Return the (X, Y) coordinate for the center point of the cell that contains the specified text.  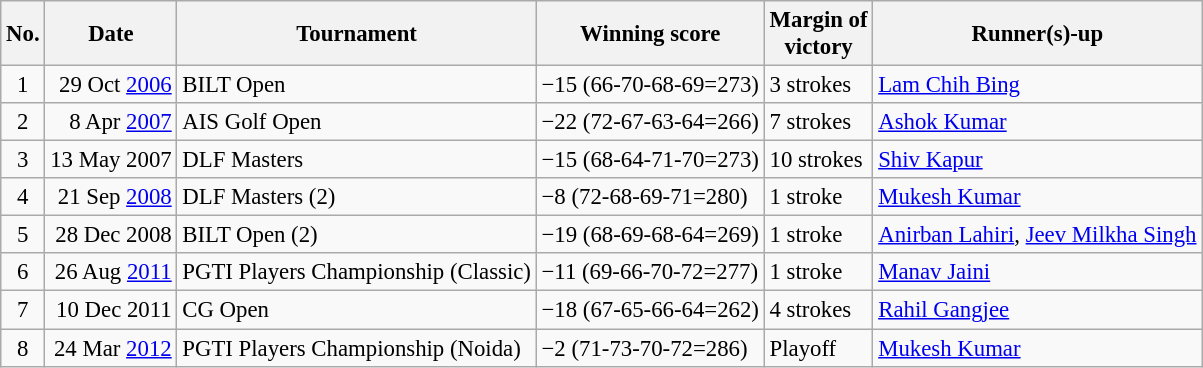
1 (23, 85)
Runner(s)-up (1038, 34)
BILT Open (2) (356, 235)
Ashok Kumar (1038, 122)
Playoff (818, 348)
28 Dec 2008 (111, 235)
CG Open (356, 310)
4 (23, 197)
5 (23, 235)
Date (111, 34)
10 Dec 2011 (111, 310)
10 strokes (818, 160)
13 May 2007 (111, 160)
Winning score (650, 34)
Tournament (356, 34)
4 strokes (818, 310)
−18 (67-65-66-64=262) (650, 310)
3 (23, 160)
AIS Golf Open (356, 122)
Anirban Lahiri, Jeev Milkha Singh (1038, 235)
PGTI Players Championship (Noida) (356, 348)
−15 (66-70-68-69=273) (650, 85)
8 Apr 2007 (111, 122)
26 Aug 2011 (111, 273)
24 Mar 2012 (111, 348)
Margin ofvictory (818, 34)
DLF Masters (356, 160)
7 (23, 310)
DLF Masters (2) (356, 197)
Rahil Gangjee (1038, 310)
21 Sep 2008 (111, 197)
Lam Chih Bing (1038, 85)
−22 (72-67-63-64=266) (650, 122)
6 (23, 273)
7 strokes (818, 122)
3 strokes (818, 85)
BILT Open (356, 85)
Manav Jaini (1038, 273)
−15 (68-64-71-70=273) (650, 160)
8 (23, 348)
−2 (71-73-70-72=286) (650, 348)
−19 (68-69-68-64=269) (650, 235)
PGTI Players Championship (Classic) (356, 273)
2 (23, 122)
Shiv Kapur (1038, 160)
29 Oct 2006 (111, 85)
−8 (72-68-69-71=280) (650, 197)
−11 (69-66-70-72=277) (650, 273)
No. (23, 34)
